Capture the cell that displays the provided text and extract its [X, Y] central coordinate. 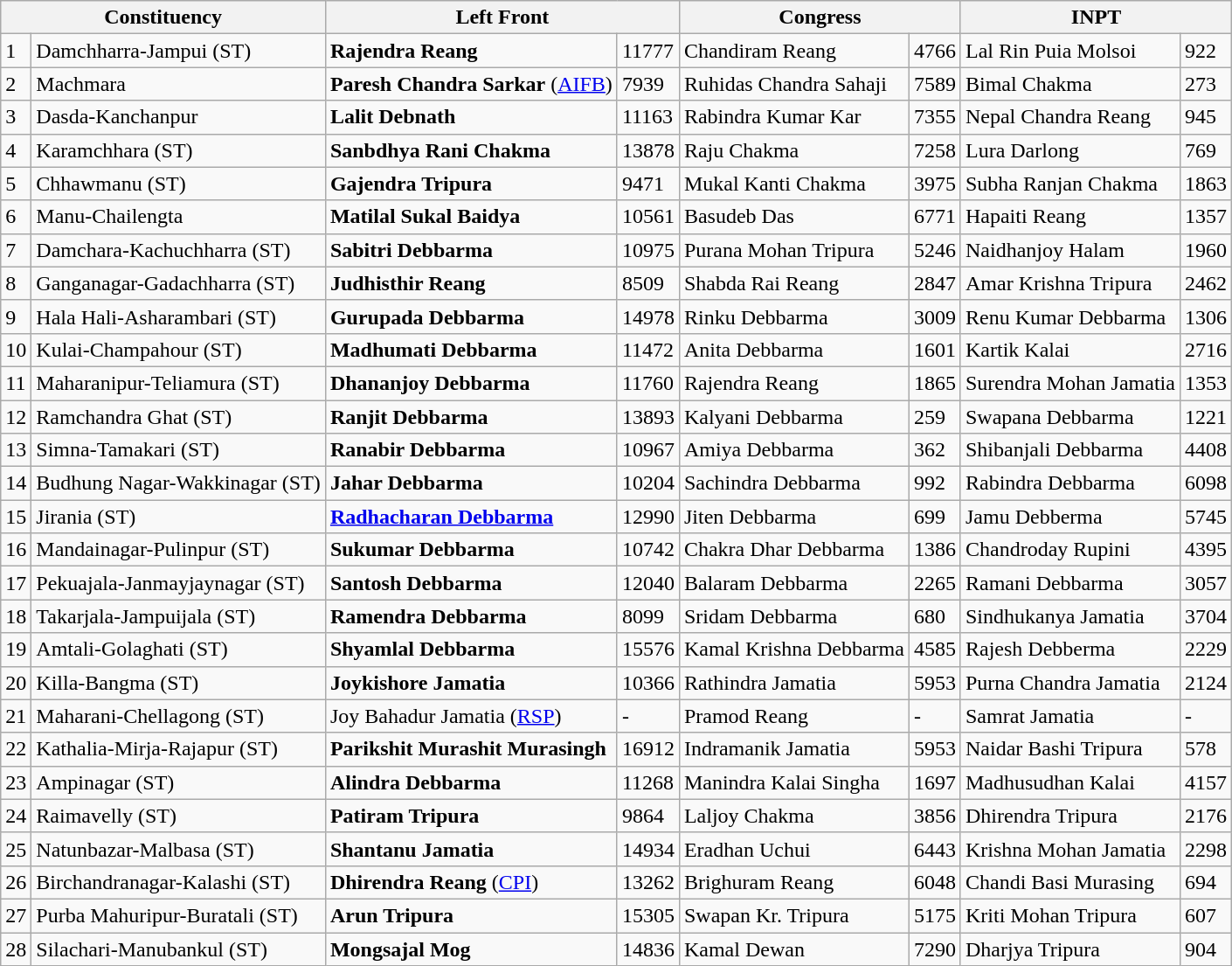
15305 [648, 915]
7939 [648, 84]
5175 [935, 915]
26 [16, 882]
Chandroday Rupini [1069, 550]
5 [16, 184]
Madhusudhan Kalai [1069, 782]
2298 [1206, 849]
11472 [648, 350]
2462 [1206, 283]
15576 [648, 650]
Kriti Mohan Tripura [1069, 915]
Rathindra Jamatia [793, 683]
Indramanik Jamatia [793, 749]
6048 [935, 882]
273 [1206, 84]
2124 [1206, 683]
Ramani Debbarma [1069, 583]
Sridam Debbarma [793, 616]
11777 [648, 51]
11268 [648, 782]
Raimavelly (ST) [178, 816]
7290 [935, 949]
Simna-Tamakari (ST) [178, 450]
3 [16, 117]
Mandainagar-Pulinpur (ST) [178, 550]
1386 [935, 550]
10 [16, 350]
922 [1206, 51]
Rajesh Debberma [1069, 650]
7 [16, 250]
4766 [935, 51]
Rabindra Debbarma [1069, 483]
Raju Chakma [793, 150]
13 [16, 450]
Santosh Debbarma [471, 583]
Damchharra-Jampui (ST) [178, 51]
Kamal Dewan [793, 949]
9 [16, 316]
Chandi Basi Murasing [1069, 882]
Pramod Reang [793, 716]
Congress [820, 17]
Laljoy Chakma [793, 816]
Matilal Sukal Baidya [471, 217]
10967 [648, 450]
Hala Hali-Asharambari (ST) [178, 316]
4408 [1206, 450]
6098 [1206, 483]
22 [16, 749]
14934 [648, 849]
6443 [935, 849]
Takarjala-Jampuijala (ST) [178, 616]
1357 [1206, 217]
3009 [935, 316]
11760 [648, 383]
Lalit Debnath [471, 117]
Naidhanjoy Halam [1069, 250]
1697 [935, 782]
2176 [1206, 816]
Jiten Debbarma [793, 517]
Gurupada Debbarma [471, 316]
Dhananjoy Debbarma [471, 383]
7258 [935, 150]
Ramchandra Ghat (ST) [178, 417]
20 [16, 683]
Patiram Tripura [471, 816]
Dharjya Tripura [1069, 949]
Purna Chandra Jamatia [1069, 683]
3975 [935, 184]
578 [1206, 749]
Lal Rin Puia Molsoi [1069, 51]
13262 [648, 882]
694 [1206, 882]
1960 [1206, 250]
9471 [648, 184]
8509 [648, 283]
Sachindra Debbarma [793, 483]
12040 [648, 583]
16 [16, 550]
Amar Krishna Tripura [1069, 283]
INPT [1096, 17]
Samrat Jamatia [1069, 716]
Sabitri Debbarma [471, 250]
Jahar Debbarma [471, 483]
Shyamlal Debbarma [471, 650]
2 [16, 84]
1353 [1206, 383]
Basudeb Das [793, 217]
Kamal Krishna Debbarma [793, 650]
23 [16, 782]
Shantanu Jamatia [471, 849]
Renu Kumar Debbarma [1069, 316]
6 [16, 217]
Hapaiti Reang [1069, 217]
Birchandranagar-Kalashi (ST) [178, 882]
Ganganagar-Gadachharra (ST) [178, 283]
Left Front [502, 17]
769 [1206, 150]
Jirania (ST) [178, 517]
904 [1206, 949]
9864 [648, 816]
27 [16, 915]
Dhirendra Tripura [1069, 816]
Nepal Chandra Reang [1069, 117]
21 [16, 716]
Madhumati Debbarma [471, 350]
Bimal Chakma [1069, 84]
3057 [1206, 583]
Manu-Chailengta [178, 217]
Purba Mahuripur-Buratali (ST) [178, 915]
Maharanipur-Teliamura (ST) [178, 383]
Swapan Kr. Tripura [793, 915]
Damchara-Kachuchharra (ST) [178, 250]
Kartik Kalai [1069, 350]
259 [935, 417]
Anita Debbarma [793, 350]
10975 [648, 250]
18 [16, 616]
12990 [648, 517]
Swapana Debbarma [1069, 417]
Maharani-Chellagong (ST) [178, 716]
Ranjit Debbarma [471, 417]
13893 [648, 417]
Constituency [163, 17]
7355 [935, 117]
Eradhan Uchui [793, 849]
11 [16, 383]
5246 [935, 250]
3704 [1206, 616]
Chandiram Reang [793, 51]
Gajendra Tripura [471, 184]
2716 [1206, 350]
28 [16, 949]
Machmara [178, 84]
Sanbdhya Rani Chakma [471, 150]
1306 [1206, 316]
Mukal Kanti Chakma [793, 184]
Ampinagar (ST) [178, 782]
Alindra Debbarma [471, 782]
15 [16, 517]
4 [16, 150]
2265 [935, 583]
Parikshit Murashit Murasingh [471, 749]
Surendra Mohan Jamatia [1069, 383]
24 [16, 816]
Ranabir Debbarma [471, 450]
17 [16, 583]
Ruhidas Chandra Sahaji [793, 84]
Shabda Rai Reang [793, 283]
1 [16, 51]
2229 [1206, 650]
Amiya Debbarma [793, 450]
19 [16, 650]
Killa-Bangma (ST) [178, 683]
12 [16, 417]
3856 [935, 816]
8 [16, 283]
607 [1206, 915]
1221 [1206, 417]
16912 [648, 749]
Pekuajala-Janmayjaynagar (ST) [178, 583]
10742 [648, 550]
Budhung Nagar-Wakkinagar (ST) [178, 483]
Chhawmanu (ST) [178, 184]
Joykishore Jamatia [471, 683]
699 [935, 517]
8099 [648, 616]
14 [16, 483]
10204 [648, 483]
Karamchhara (ST) [178, 150]
1601 [935, 350]
6771 [935, 217]
14836 [648, 949]
4157 [1206, 782]
Silachari-Manubankul (ST) [178, 949]
7589 [935, 84]
Sindhukanya Jamatia [1069, 616]
Balaram Debbarma [793, 583]
Jamu Debberma [1069, 517]
11163 [648, 117]
Subha Ranjan Chakma [1069, 184]
Brighuram Reang [793, 882]
Joy Bahadur Jamatia (RSP) [471, 716]
10366 [648, 683]
Chakra Dhar Debbarma [793, 550]
945 [1206, 117]
Shibanjali Debbarma [1069, 450]
10561 [648, 217]
Mongsajal Mog [471, 949]
13878 [648, 150]
Rinku Debbarma [793, 316]
Ramendra Debbarma [471, 616]
1865 [935, 383]
2847 [935, 283]
Sukumar Debbarma [471, 550]
5745 [1206, 517]
4585 [935, 650]
Arun Tripura [471, 915]
362 [935, 450]
Rabindra Kumar Kar [793, 117]
Lura Darlong [1069, 150]
14978 [648, 316]
Judhisthir Reang [471, 283]
Purana Mohan Tripura [793, 250]
Natunbazar-Malbasa (ST) [178, 849]
Kathalia-Mirja-Rajapur (ST) [178, 749]
25 [16, 849]
4395 [1206, 550]
Kulai-Champahour (ST) [178, 350]
Dasda-Kanchanpur [178, 117]
Radhacharan Debbarma [471, 517]
680 [935, 616]
Kalyani Debbarma [793, 417]
1863 [1206, 184]
Naidar Bashi Tripura [1069, 749]
Paresh Chandra Sarkar (AIFB) [471, 84]
Krishna Mohan Jamatia [1069, 849]
Manindra Kalai Singha [793, 782]
Dhirendra Reang (CPI) [471, 882]
Amtali-Golaghati (ST) [178, 650]
992 [935, 483]
